Capture the cell that displays the provided text and extract its [x, y] central coordinate. 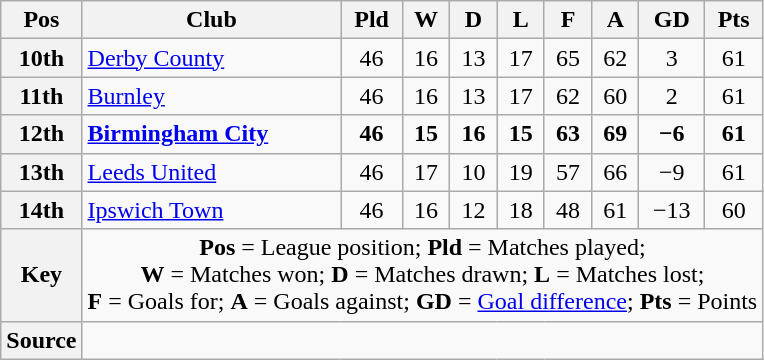
12 [474, 210]
Pos [42, 20]
F [568, 20]
Pts [734, 20]
Source [42, 340]
11th [42, 96]
Derby County [212, 58]
18 [520, 210]
2 [672, 96]
L [520, 20]
Club [212, 20]
Ipswich Town [212, 210]
Leeds United [212, 172]
57 [568, 172]
66 [616, 172]
10 [474, 172]
−6 [672, 134]
−13 [672, 210]
Birmingham City [212, 134]
GD [672, 20]
10th [42, 58]
63 [568, 134]
Pld [372, 20]
A [616, 20]
12th [42, 134]
Burnley [212, 96]
W [426, 20]
−9 [672, 172]
13th [42, 172]
3 [672, 58]
Key [42, 275]
48 [568, 210]
14th [42, 210]
D [474, 20]
69 [616, 134]
65 [568, 58]
19 [520, 172]
